Find where the given text appears and provide that cell's center as (X, Y) coordinate. 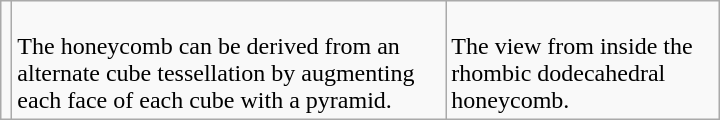
The view from inside the rhombic dodecahedral honeycomb. (582, 60)
The honeycomb can be derived from an alternate cube tessellation by augmenting each face of each cube with a pyramid. (229, 60)
